Identify which cell holds the provided text, then report its [X, Y] central coordinate. 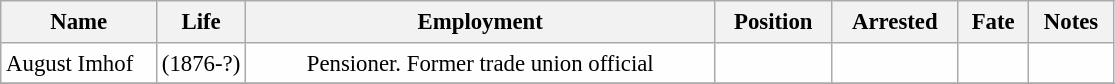
Fate [993, 22]
Notes [1070, 22]
Employment [480, 22]
August Imhof [79, 62]
(1876-?) [202, 62]
Name [79, 22]
Life [202, 22]
Pensioner. Former trade union official [480, 62]
Position [774, 22]
Arrested [895, 22]
